Find where the given text appears and provide that cell's center as [X, Y] coordinate. 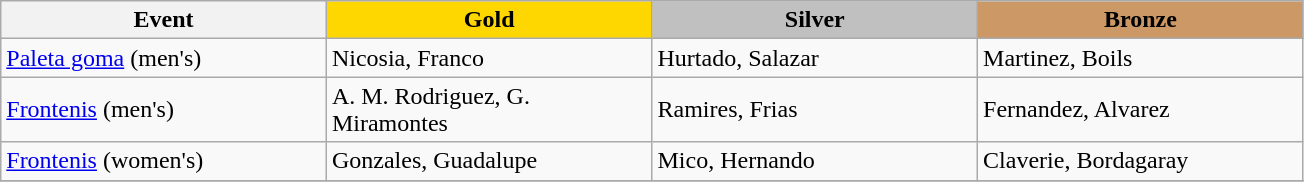
Paleta goma (men's) [164, 58]
Hurtado, Salazar [815, 58]
Event [164, 20]
Ramires, Frias [815, 110]
Silver [815, 20]
Mico, Hernando [815, 161]
Fernandez, Alvarez [1141, 110]
Frontenis (men's) [164, 110]
Gonzales, Guadalupe [489, 161]
Claverie, Bordagaray [1141, 161]
Bronze [1141, 20]
Gold [489, 20]
Frontenis (women's) [164, 161]
Nicosia, Franco [489, 58]
Martinez, Boils [1141, 58]
A. M. Rodriguez, G. Miramontes [489, 110]
